Output the [x, y] coordinate of the center of the cell containing the given text.  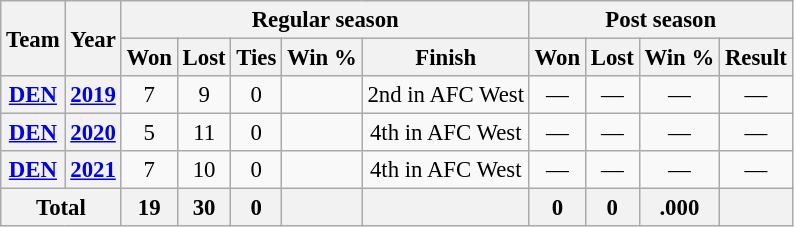
11 [204, 133]
Total [61, 208]
5 [149, 133]
2nd in AFC West [446, 95]
19 [149, 208]
2020 [93, 133]
10 [204, 170]
Regular season [325, 20]
.000 [679, 208]
Team [33, 38]
Result [756, 58]
9 [204, 95]
Year [93, 38]
Post season [660, 20]
Finish [446, 58]
2021 [93, 170]
2019 [93, 95]
30 [204, 208]
Ties [256, 58]
